Determine the (x, y) coordinate at the center of the cell enclosing the given text.  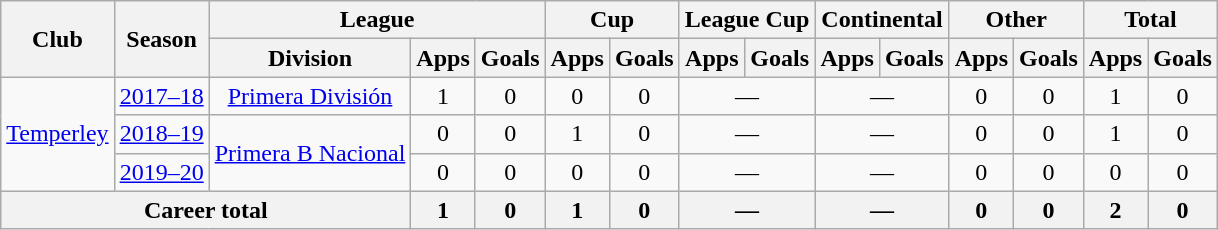
Career total (206, 210)
Club (58, 39)
Other (1016, 20)
Division (310, 58)
League (377, 20)
Cup (612, 20)
Continental (882, 20)
2018–19 (162, 134)
Primera División (310, 96)
Primera B Nacional (310, 153)
2 (1115, 210)
2017–18 (162, 96)
League Cup (747, 20)
Total (1150, 20)
2019–20 (162, 172)
Temperley (58, 134)
Season (162, 39)
